Capture the cell that displays the provided text and extract its [X, Y] central coordinate. 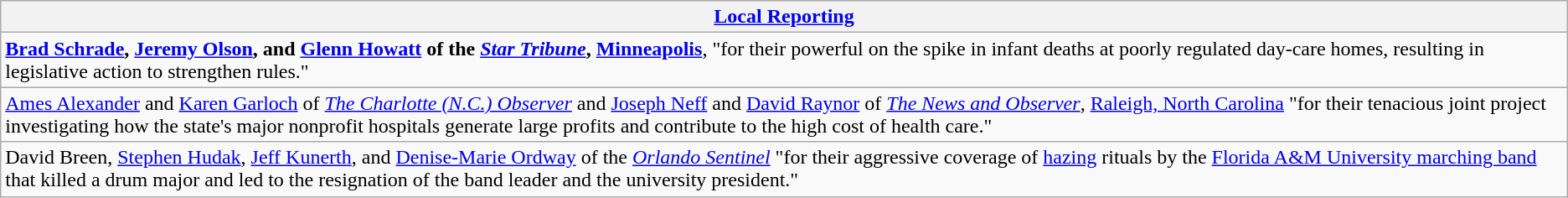
Local Reporting [784, 17]
